Return the (x, y) coordinate for the center point of the cell that contains the specified text.  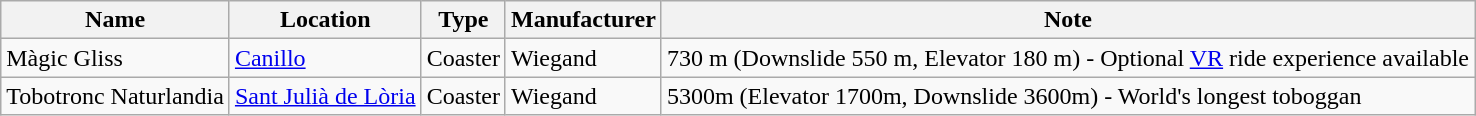
5300m (Elevator 1700m, Downslide 3600m) - World's longest toboggan (1068, 96)
Name (116, 20)
Canillo (325, 58)
730 m (Downslide 550 m, Elevator 180 m) - Optional VR ride experience available (1068, 58)
Location (325, 20)
Note (1068, 20)
Màgic Gliss (116, 58)
Type (463, 20)
Tobotronc Naturlandia (116, 96)
Manufacturer (583, 20)
Sant Julià de Lòria (325, 96)
